Output the (x, y) coordinate of the center of the cell containing the given text.  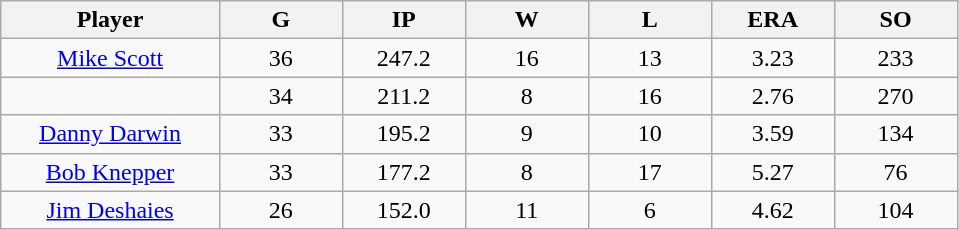
3.59 (772, 134)
134 (896, 134)
195.2 (404, 134)
76 (896, 172)
W (526, 20)
211.2 (404, 96)
177.2 (404, 172)
Jim Deshaies (110, 210)
34 (280, 96)
6 (650, 210)
2.76 (772, 96)
36 (280, 58)
5.27 (772, 172)
17 (650, 172)
G (280, 20)
233 (896, 58)
104 (896, 210)
Player (110, 20)
270 (896, 96)
Bob Knepper (110, 172)
IP (404, 20)
Mike Scott (110, 58)
152.0 (404, 210)
Danny Darwin (110, 134)
247.2 (404, 58)
9 (526, 134)
4.62 (772, 210)
3.23 (772, 58)
26 (280, 210)
SO (896, 20)
11 (526, 210)
L (650, 20)
ERA (772, 20)
10 (650, 134)
13 (650, 58)
